From the cell containing the given text, extract its center point as [X, Y] coordinate. 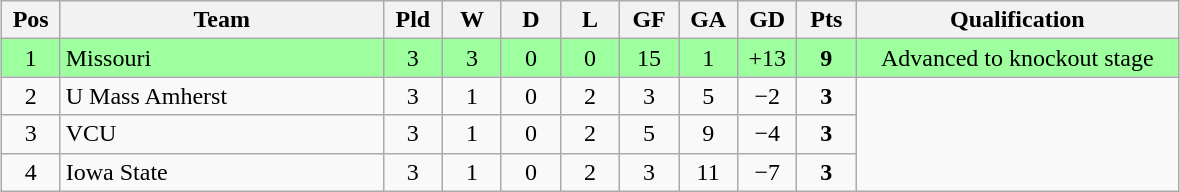
L [590, 20]
Pos [30, 20]
15 [650, 58]
+13 [768, 58]
−7 [768, 172]
−4 [768, 134]
GD [768, 20]
Pts [826, 20]
Pld [412, 20]
−2 [768, 96]
Qualification [1018, 20]
11 [708, 172]
GA [708, 20]
Missouri [222, 58]
Team [222, 20]
VCU [222, 134]
W [472, 20]
GF [650, 20]
Iowa State [222, 172]
D [530, 20]
Advanced to knockout stage [1018, 58]
U Mass Amherst [222, 96]
4 [30, 172]
